Pinpoint the cell where the given text exists, returning its (X, Y) midpoint coordinate. 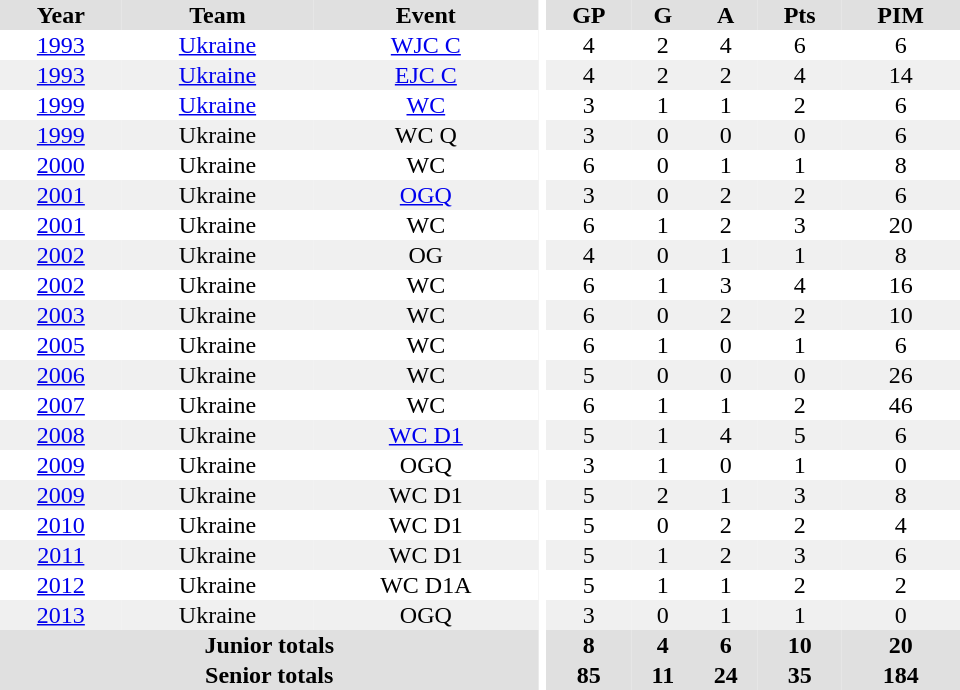
2011 (61, 555)
Event (426, 15)
OG (426, 255)
WJC C (426, 45)
Team (218, 15)
Junior totals (269, 645)
26 (900, 375)
2000 (61, 165)
2012 (61, 585)
11 (662, 675)
24 (725, 675)
Year (61, 15)
G (662, 15)
GP (590, 15)
2007 (61, 405)
Pts (800, 15)
35 (800, 675)
PIM (900, 15)
EJC C (426, 75)
A (725, 15)
2010 (61, 525)
16 (900, 285)
2008 (61, 435)
WC D1A (426, 585)
85 (590, 675)
14 (900, 75)
2006 (61, 375)
2013 (61, 615)
Senior totals (269, 675)
46 (900, 405)
2005 (61, 345)
WC Q (426, 135)
184 (900, 675)
2003 (61, 315)
